Scan for the cell matching the given text and deliver its (X, Y) coordinate at center. 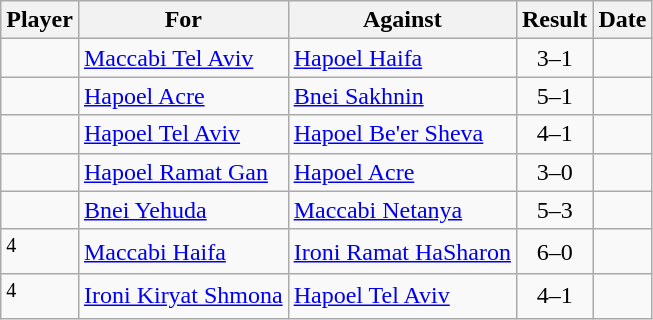
Result (554, 20)
Maccabi Tel Aviv (183, 58)
3–1 (554, 58)
Player (40, 20)
3–0 (554, 172)
Ironi Ramat HaSharon (402, 252)
Date (622, 20)
Bnei Sakhnin (402, 96)
Against (402, 20)
6–0 (554, 252)
Maccabi Haifa (183, 252)
Hapoel Haifa (402, 58)
5–1 (554, 96)
Bnei Yehuda (183, 210)
Maccabi Netanya (402, 210)
For (183, 20)
Ironi Kiryat Shmona (183, 296)
Hapoel Be'er Sheva (402, 134)
Hapoel Ramat Gan (183, 172)
5–3 (554, 210)
